Output the (X, Y) coordinate of the center of the cell containing the given text.  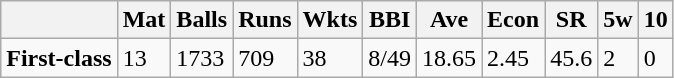
18.65 (450, 58)
0 (656, 58)
709 (265, 58)
Econ (514, 20)
Balls (202, 20)
45.6 (572, 58)
2 (618, 58)
13 (144, 58)
8/49 (390, 58)
5w (618, 20)
Wkts (330, 20)
10 (656, 20)
Runs (265, 20)
2.45 (514, 58)
1733 (202, 58)
38 (330, 58)
BBI (390, 20)
Mat (144, 20)
First-class (59, 58)
SR (572, 20)
Ave (450, 20)
